Pinpoint the cell where the given text exists, returning its (x, y) midpoint coordinate. 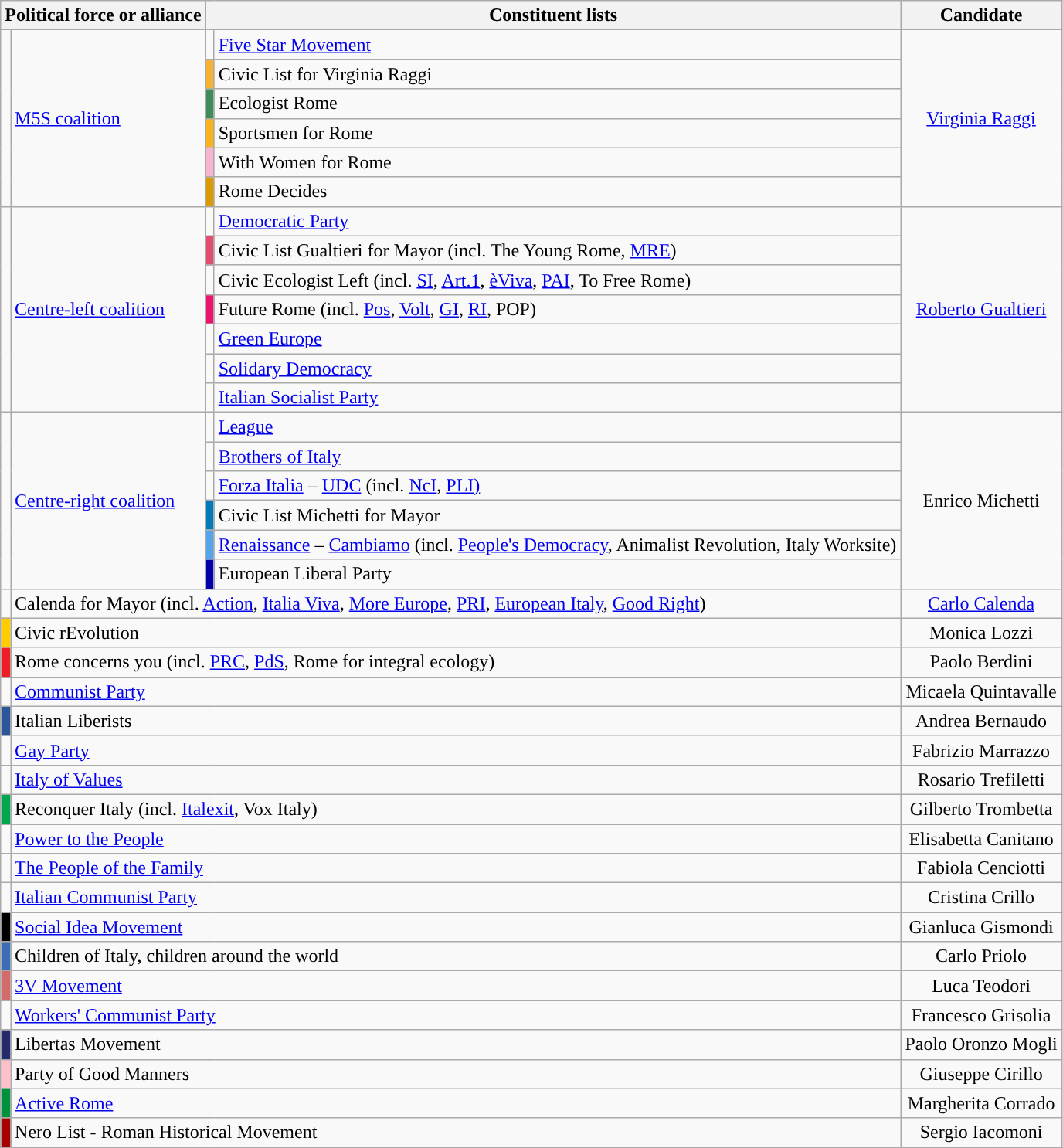
Fabiola Cenciotti (981, 868)
Sergio Iacomoni (981, 1133)
Cristina Crillo (981, 898)
Micaela Quintavalle (981, 691)
Candidate (981, 15)
Carlo Calenda (981, 603)
Francesco Grisolia (981, 1015)
Gilberto Trombetta (981, 809)
Solidary Democracy (558, 369)
Rosario Trefiletti (981, 779)
Workers' Communist Party (456, 1015)
Centre-right coalition (108, 501)
With Women for Rome (558, 162)
Civic List Gualtieri for Mayor (incl. The Young Rome, MRE) (558, 250)
Civic rEvolution (456, 633)
Enrico Michetti (981, 501)
Civic Ecologist Left (incl. SI, Art.1, èViva, PAI, To Free Rome) (558, 280)
M5S coalition (108, 118)
Italian Liberists (456, 721)
Calenda for Mayor (incl. Action, Italia Viva, More Europe, PRI, European Italy, Good Right) (456, 603)
Children of Italy, children around the world (456, 956)
Civic List for Virginia Raggi (558, 74)
Five Star Movement (558, 45)
Forza Italia – UDC (incl. NcI, PLI) (558, 486)
Virginia Raggi (981, 118)
Centre-left coalition (108, 309)
Democratic Party (558, 221)
The People of the Family (456, 868)
Rome concerns you (incl. PRC, PdS, Rome for integral ecology) (456, 662)
Constituent lists (553, 15)
Reconquer Italy (incl. Italexit, Vox Italy) (456, 809)
Power to the People (456, 838)
Rome Decides (558, 192)
Italian Communist Party (456, 898)
Paolo Berdini (981, 662)
Carlo Priolo (981, 956)
Gay Party (456, 750)
Social Idea Movement (456, 927)
Ecologist Rome (558, 104)
League (558, 427)
Brothers of Italy (558, 457)
Roberto Gualtieri (981, 309)
Italian Socialist Party (558, 398)
Libertas Movement (456, 1044)
European Liberal Party (558, 574)
Civic List Michetti for Mayor (558, 515)
Political force or alliance (104, 15)
3V Movement (456, 986)
Future Rome (incl. Pos, Volt, GI, RI, POP) (558, 309)
Monica Lozzi (981, 633)
Andrea Bernaudo (981, 721)
Margherita Corrado (981, 1103)
Nero List - Roman Historical Movement (456, 1133)
Renaissance – Cambiamo (incl. People's Democracy, Animalist Revolution, Italy Worksite) (558, 545)
Giuseppe Cirillo (981, 1074)
Luca Teodori (981, 986)
Fabrizio Marrazzo (981, 750)
Green Europe (558, 338)
Gianluca Gismondi (981, 927)
Active Rome (456, 1103)
Party of Good Manners (456, 1074)
Communist Party (456, 691)
Italy of Values (456, 779)
Sportsmen for Rome (558, 133)
Elisabetta Canitano (981, 838)
Paolo Oronzo Mogli (981, 1044)
